Return the (X, Y) coordinate for the center point of the cell that contains the specified text.  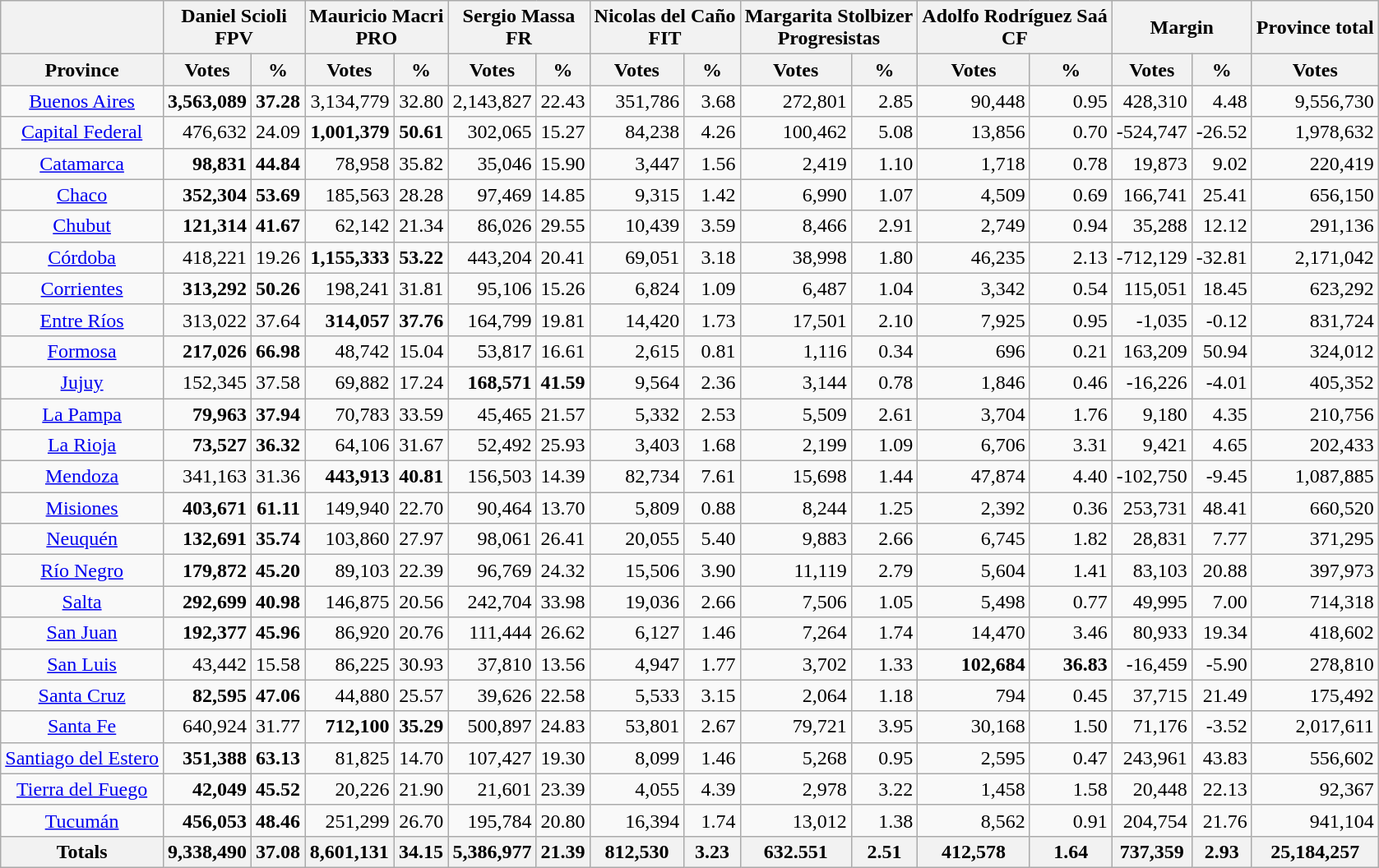
Chaco (82, 195)
0.91 (1071, 820)
2.51 (885, 852)
37.76 (421, 320)
45,465 (492, 413)
31.81 (421, 289)
3,342 (974, 289)
278,810 (1315, 664)
14,420 (636, 320)
0.88 (712, 508)
115,051 (1151, 289)
152,345 (207, 382)
16.61 (562, 351)
5,332 (636, 413)
2.93 (1222, 852)
45.20 (278, 570)
Formosa (82, 351)
31.67 (421, 446)
324,012 (1315, 351)
Tierra del Fuego (82, 789)
5,386,977 (492, 852)
80,933 (1151, 633)
34.15 (421, 852)
3,447 (636, 164)
13.56 (562, 664)
96,769 (492, 570)
5,533 (636, 695)
6,487 (796, 289)
31.36 (278, 477)
19,036 (636, 602)
86,225 (349, 664)
102,684 (974, 664)
2,419 (796, 164)
La Rioja (82, 446)
1.33 (885, 664)
53,817 (492, 351)
50.61 (421, 132)
175,492 (1315, 695)
3.59 (712, 226)
-16,459 (1151, 664)
4.35 (1222, 413)
371,295 (1315, 539)
8,562 (974, 820)
19.30 (562, 758)
5,604 (974, 570)
149,940 (349, 508)
397,973 (1315, 570)
5,498 (974, 602)
4,509 (974, 195)
22.70 (421, 508)
21,601 (492, 789)
42,049 (207, 789)
146,875 (349, 602)
40.98 (278, 602)
Santiago del Estero (82, 758)
Córdoba (82, 257)
1.07 (885, 195)
26.70 (421, 820)
3,134,779 (349, 101)
8,601,131 (349, 852)
3,704 (974, 413)
53.69 (278, 195)
25.41 (1222, 195)
6,824 (636, 289)
0.21 (1071, 351)
73,527 (207, 446)
98,061 (492, 539)
40.81 (421, 477)
831,724 (1315, 320)
15.26 (562, 289)
2.91 (885, 226)
121,314 (207, 226)
210,756 (1315, 413)
2,064 (796, 695)
9,883 (796, 539)
28.28 (421, 195)
2,615 (636, 351)
35.29 (421, 727)
103,860 (349, 539)
3.18 (712, 257)
15,506 (636, 570)
43.83 (1222, 758)
19.81 (562, 320)
1.76 (1071, 413)
3,144 (796, 382)
Mauricio MacriPRO (377, 28)
251,299 (349, 820)
556,602 (1315, 758)
22.43 (562, 101)
0.46 (1071, 382)
794 (974, 695)
132,691 (207, 539)
33.59 (421, 413)
3.31 (1071, 446)
1,087,885 (1315, 477)
0.94 (1071, 226)
-16,226 (1151, 382)
21.39 (562, 852)
14.85 (562, 195)
79,721 (796, 727)
41.67 (278, 226)
21.57 (562, 413)
-1,035 (1151, 320)
Adolfo Rodríguez SaáCF (1015, 28)
-3.52 (1222, 727)
1,458 (974, 789)
Province (82, 70)
18.45 (1222, 289)
4.40 (1071, 477)
-5.90 (1222, 664)
2.85 (885, 101)
351,786 (636, 101)
San Luis (82, 664)
97,469 (492, 195)
21.34 (421, 226)
412,578 (974, 852)
9,315 (636, 195)
2,749 (974, 226)
7,506 (796, 602)
243,961 (1151, 758)
111,444 (492, 633)
71,176 (1151, 727)
90,448 (974, 101)
15.27 (562, 132)
1.04 (885, 289)
2,199 (796, 446)
50.26 (278, 289)
9,421 (1151, 446)
Neuquén (82, 539)
Totals (82, 852)
313,292 (207, 289)
81,825 (349, 758)
3,702 (796, 664)
1.44 (885, 477)
6,990 (796, 195)
89,103 (349, 570)
24.83 (562, 727)
31.77 (278, 727)
4,947 (636, 664)
37.08 (278, 852)
2,017,611 (1315, 727)
49,995 (1151, 602)
1.77 (712, 664)
9.02 (1222, 164)
-32.81 (1222, 257)
23.39 (562, 789)
1.64 (1071, 852)
3.46 (1071, 633)
69,882 (349, 382)
86,026 (492, 226)
623,292 (1315, 289)
164,799 (492, 320)
Tucumán (82, 820)
79,963 (207, 413)
1.25 (885, 508)
443,913 (349, 477)
428,310 (1151, 101)
66.98 (278, 351)
5,809 (636, 508)
7,925 (974, 320)
37.28 (278, 101)
24.32 (562, 570)
35,288 (1151, 226)
90,464 (492, 508)
37,715 (1151, 695)
20,448 (1151, 789)
-0.12 (1222, 320)
418,602 (1315, 633)
220,419 (1315, 164)
403,671 (207, 508)
3,403 (636, 446)
11,119 (796, 570)
0.77 (1071, 602)
2.79 (885, 570)
656,150 (1315, 195)
25,184,257 (1315, 852)
36.32 (278, 446)
3.23 (712, 852)
185,563 (349, 195)
2,595 (974, 758)
15.58 (278, 664)
92,367 (1315, 789)
107,427 (492, 758)
39,626 (492, 695)
21.90 (421, 789)
14.70 (421, 758)
302,065 (492, 132)
168,571 (492, 382)
Entre Ríos (82, 320)
242,704 (492, 602)
Salta (82, 602)
4.48 (1222, 101)
22.58 (562, 695)
1,116 (796, 351)
8,244 (796, 508)
195,784 (492, 820)
13,856 (974, 132)
19,873 (1151, 164)
812,530 (636, 852)
418,221 (207, 257)
8,099 (636, 758)
6,127 (636, 633)
82,595 (207, 695)
272,801 (796, 101)
19.26 (278, 257)
63.13 (278, 758)
941,104 (1315, 820)
41.59 (562, 382)
62,142 (349, 226)
64,106 (349, 446)
352,304 (207, 195)
35.82 (421, 164)
9,338,490 (207, 852)
69,051 (636, 257)
61.11 (278, 508)
166,741 (1151, 195)
22.39 (421, 570)
2,978 (796, 789)
14.39 (562, 477)
37.64 (278, 320)
Margarita StolbizerProgresistas (829, 28)
Chubut (82, 226)
7.77 (1222, 539)
2,392 (974, 508)
0.34 (885, 351)
179,872 (207, 570)
44.84 (278, 164)
1.41 (1071, 570)
4.26 (712, 132)
500,897 (492, 727)
5,509 (796, 413)
15.04 (421, 351)
1.42 (712, 195)
714,318 (1315, 602)
43,442 (207, 664)
4.65 (1222, 446)
50.94 (1222, 351)
14,470 (974, 633)
2.61 (885, 413)
21.49 (1222, 695)
35,046 (492, 164)
0.45 (1071, 695)
2,143,827 (492, 101)
7.61 (712, 477)
13,012 (796, 820)
217,026 (207, 351)
1.58 (1071, 789)
2.10 (885, 320)
5,268 (796, 758)
26.41 (562, 539)
192,377 (207, 633)
38,998 (796, 257)
Nicolas del CañoFIT (664, 28)
1.68 (712, 446)
3.22 (885, 789)
Catamarca (82, 164)
2,171,042 (1315, 257)
476,632 (207, 132)
17,501 (796, 320)
7,264 (796, 633)
53,801 (636, 727)
28,831 (1151, 539)
15.90 (562, 164)
100,462 (796, 132)
2.53 (712, 413)
1.18 (885, 695)
0.36 (1071, 508)
95,106 (492, 289)
3.68 (712, 101)
253,731 (1151, 508)
32.80 (421, 101)
37.58 (278, 382)
24.09 (278, 132)
36.83 (1071, 664)
-102,750 (1151, 477)
16,394 (636, 820)
25.93 (562, 446)
35.74 (278, 539)
21.76 (1222, 820)
45.52 (278, 789)
25.57 (421, 695)
-26.52 (1222, 132)
712,100 (349, 727)
47.06 (278, 695)
47,874 (974, 477)
4,055 (636, 789)
-9.45 (1222, 477)
Mendoza (82, 477)
Santa Fe (82, 727)
1,001,379 (349, 132)
163,209 (1151, 351)
9,564 (636, 382)
20,226 (349, 789)
1.05 (885, 602)
1.10 (885, 164)
Corrientes (82, 289)
405,352 (1315, 382)
737,359 (1151, 852)
Margin (1182, 28)
Santa Cruz (82, 695)
La Pampa (82, 413)
640,924 (207, 727)
1.50 (1071, 727)
2.67 (712, 727)
13.70 (562, 508)
48,742 (349, 351)
Jujuy (82, 382)
1.73 (712, 320)
1,718 (974, 164)
86,920 (349, 633)
8,466 (796, 226)
15,698 (796, 477)
202,433 (1315, 446)
Province total (1315, 28)
20.88 (1222, 570)
Sergio MassaFR (519, 28)
5.40 (712, 539)
20.41 (562, 257)
Río Negro (82, 570)
3.15 (712, 695)
70,783 (349, 413)
0.70 (1071, 132)
10,439 (636, 226)
-4.01 (1222, 382)
632.551 (796, 852)
3.95 (885, 727)
6,706 (974, 446)
9,180 (1151, 413)
-712,129 (1151, 257)
78,958 (349, 164)
20,055 (636, 539)
83,103 (1151, 570)
2.13 (1071, 257)
27.97 (421, 539)
7.00 (1222, 602)
198,241 (349, 289)
84,238 (636, 132)
30.93 (421, 664)
Daniel ScioliFPV (234, 28)
1,846 (974, 382)
6,745 (974, 539)
48.41 (1222, 508)
351,388 (207, 758)
1.56 (712, 164)
1,155,333 (349, 257)
33.98 (562, 602)
204,754 (1151, 820)
1.80 (885, 257)
9,556,730 (1315, 101)
660,520 (1315, 508)
26.62 (562, 633)
3,563,089 (207, 101)
30,168 (974, 727)
291,136 (1315, 226)
Capital Federal (82, 132)
20.80 (562, 820)
46,235 (974, 257)
98,831 (207, 164)
53.22 (421, 257)
12.12 (1222, 226)
5.08 (885, 132)
0.81 (712, 351)
29.55 (562, 226)
44,880 (349, 695)
3.90 (712, 570)
1,978,632 (1315, 132)
82,734 (636, 477)
292,699 (207, 602)
Misiones (82, 508)
313,022 (207, 320)
1.38 (885, 820)
456,053 (207, 820)
-524,747 (1151, 132)
20.56 (421, 602)
20.76 (421, 633)
443,204 (492, 257)
52,492 (492, 446)
48.46 (278, 820)
22.13 (1222, 789)
341,163 (207, 477)
37.94 (278, 413)
San Juan (82, 633)
314,057 (349, 320)
19.34 (1222, 633)
4.39 (712, 789)
37,810 (492, 664)
Buenos Aires (82, 101)
2.36 (712, 382)
45.96 (278, 633)
0.69 (1071, 195)
0.54 (1071, 289)
156,503 (492, 477)
0.47 (1071, 758)
1.82 (1071, 539)
17.24 (421, 382)
696 (974, 351)
